Provide the [X, Y] coordinate of the cell's center where the given text is located.  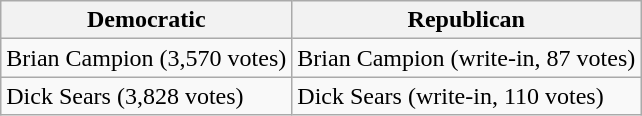
Dick Sears (write-in, 110 votes) [466, 96]
Brian Campion (write-in, 87 votes) [466, 58]
Brian Campion (3,570 votes) [146, 58]
Republican [466, 20]
Democratic [146, 20]
Dick Sears (3,828 votes) [146, 96]
